Determine the [x, y] coordinate at the center of the cell enclosing the given text.  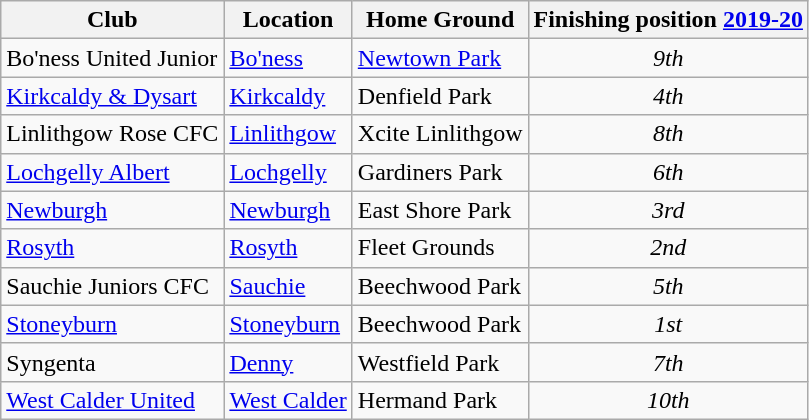
5th [668, 286]
1st [668, 324]
Club [112, 20]
Bo'ness [288, 58]
10th [668, 400]
9th [668, 58]
Denny [288, 362]
Sauchie Juniors CFC [112, 286]
Linlithgow [288, 134]
Newtown Park [440, 58]
Westfield Park [440, 362]
8th [668, 134]
6th [668, 172]
Fleet Grounds [440, 248]
West Calder United [112, 400]
Finishing position 2019-20 [668, 20]
Home Ground [440, 20]
Kirkcaldy [288, 96]
Sauchie [288, 286]
Lochgelly [288, 172]
Gardiners Park [440, 172]
East Shore Park [440, 210]
Kirkcaldy & Dysart [112, 96]
Xcite Linlithgow [440, 134]
7th [668, 362]
West Calder [288, 400]
Lochgelly Albert [112, 172]
3rd [668, 210]
Bo'ness United Junior [112, 58]
Location [288, 20]
Linlithgow Rose CFC [112, 134]
Hermand Park [440, 400]
Denfield Park [440, 96]
Syngenta [112, 362]
2nd [668, 248]
4th [668, 96]
